Locate the cell with the specified text and output its [X, Y] center coordinate. 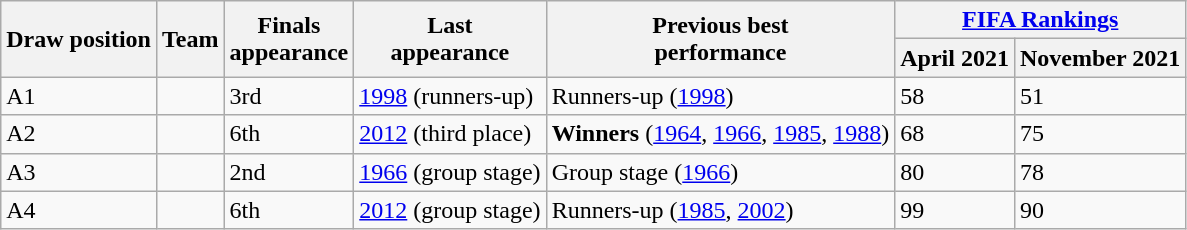
3rd [289, 96]
November 2021 [1100, 58]
Runners-up (1998) [720, 96]
Team [190, 39]
Lastappearance [450, 39]
A4 [79, 210]
A3 [79, 172]
80 [955, 172]
A2 [79, 134]
2012 (group stage) [450, 210]
1998 (runners-up) [450, 96]
Winners (1964, 1966, 1985, 1988) [720, 134]
1966 (group stage) [450, 172]
Draw position [79, 39]
90 [1100, 210]
Group stage (1966) [720, 172]
A1 [79, 96]
51 [1100, 96]
99 [955, 210]
2nd [289, 172]
78 [1100, 172]
April 2021 [955, 58]
Previous bestperformance [720, 39]
FIFA Rankings [1040, 20]
58 [955, 96]
68 [955, 134]
75 [1100, 134]
Finalsappearance [289, 39]
Runners-up (1985, 2002) [720, 210]
2012 (third place) [450, 134]
